Return the (x, y) coordinate for the center point of the cell that contains the specified text.  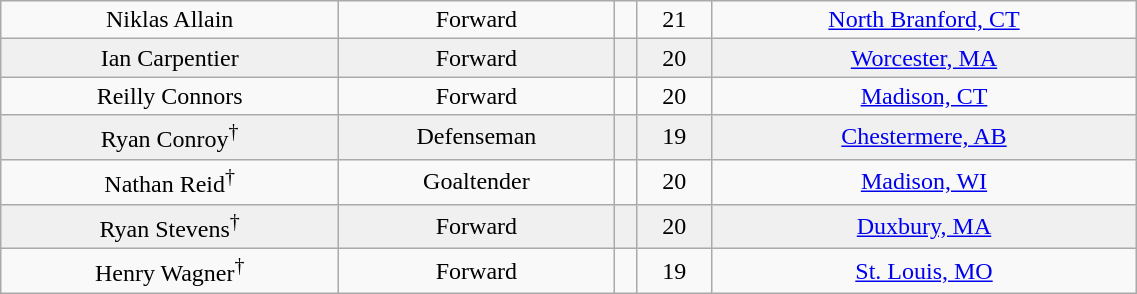
Nathan Reid† (170, 182)
Chestermere, AB (924, 138)
Madison, CT (924, 96)
Reilly Connors (170, 96)
St. Louis, MO (924, 272)
Ian Carpentier (170, 58)
Duxbury, MA (924, 226)
Henry Wagner† (170, 272)
Worcester, MA (924, 58)
21 (674, 20)
Ryan Stevens† (170, 226)
Ryan Conroy† (170, 138)
Madison, WI (924, 182)
Goaltender (477, 182)
Defenseman (477, 138)
North Branford, CT (924, 20)
Niklas Allain (170, 20)
